Provide the (x, y) coordinate of the cell's center where the given text is located.  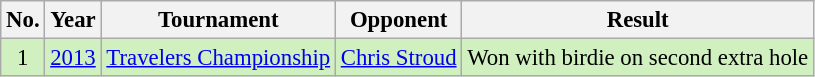
Won with birdie on second extra hole (638, 58)
Opponent (398, 20)
Year (73, 20)
Travelers Championship (218, 58)
Tournament (218, 20)
No. (23, 20)
Result (638, 20)
1 (23, 58)
2013 (73, 58)
Chris Stroud (398, 58)
